Find where the given text appears and provide that cell's center as (x, y) coordinate. 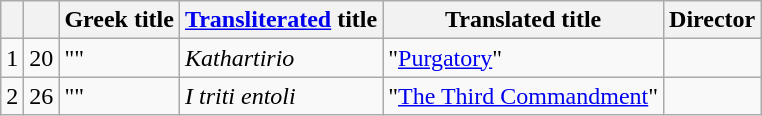
"The Third Commandment" (524, 96)
2 (12, 96)
Kathartirio (280, 58)
Greek title (120, 20)
Transliterated title (280, 20)
Director (712, 20)
"Purgatory" (524, 58)
1 (12, 58)
I triti entoli (280, 96)
Translated title (524, 20)
26 (42, 96)
20 (42, 58)
